For the text-containing cell, return its midpoint in (x, y) coordinate format. 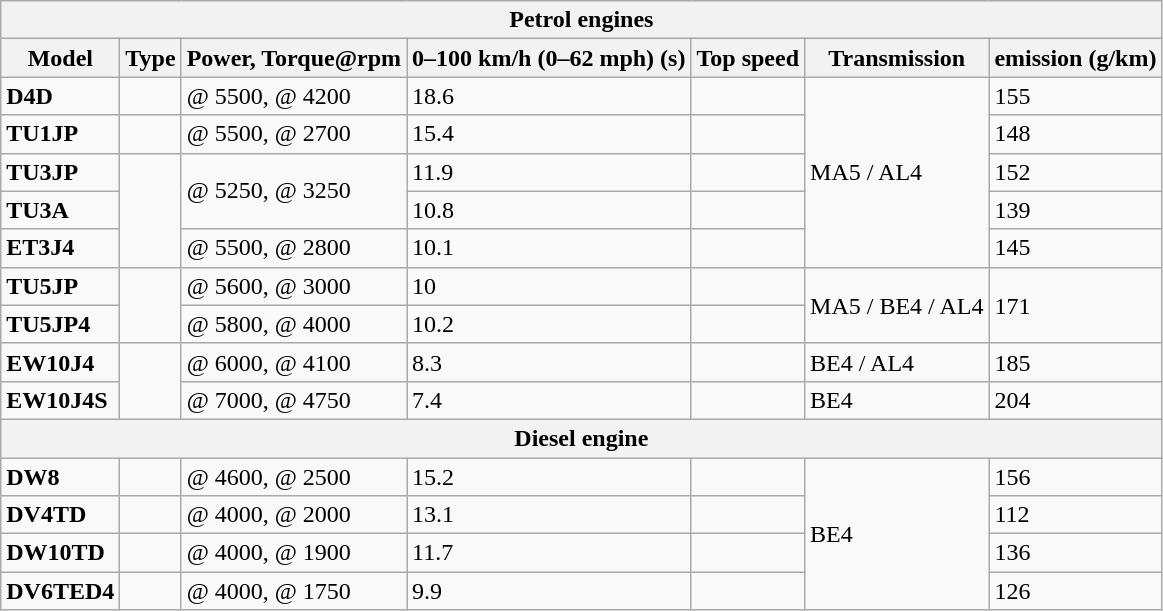
9.9 (549, 591)
@ 7000, @ 4750 (294, 400)
@ 5600, @ 3000 (294, 286)
@ 5500, @ 2800 (294, 248)
185 (1076, 362)
11.9 (549, 172)
7.4 (549, 400)
10 (549, 286)
Transmission (897, 58)
TU5JP (60, 286)
171 (1076, 305)
ET3J4 (60, 248)
DV6TED4 (60, 591)
8.3 (549, 362)
TU1JP (60, 134)
TU5JP4 (60, 324)
EW10J4 (60, 362)
DW10TD (60, 553)
148 (1076, 134)
126 (1076, 591)
TU3JP (60, 172)
@ 6000, @ 4100 (294, 362)
Type (150, 58)
@ 4600, @ 2500 (294, 477)
Diesel engine (582, 438)
145 (1076, 248)
10.8 (549, 210)
136 (1076, 553)
0–100 km/h (0–62 mph) (s) (549, 58)
emission (g/km) (1076, 58)
112 (1076, 515)
@ 4000, @ 1750 (294, 591)
@ 4000, @ 1900 (294, 553)
Model (60, 58)
MA5 / AL4 (897, 172)
Power, Torque@rpm (294, 58)
@ 5250, @ 3250 (294, 191)
@ 5800, @ 4000 (294, 324)
10.1 (549, 248)
155 (1076, 96)
D4D (60, 96)
152 (1076, 172)
TU3A (60, 210)
11.7 (549, 553)
Top speed (748, 58)
13.1 (549, 515)
10.2 (549, 324)
@ 5500, @ 2700 (294, 134)
@ 5500, @ 4200 (294, 96)
EW10J4S (60, 400)
Petrol engines (582, 20)
DV4TD (60, 515)
DW8 (60, 477)
204 (1076, 400)
139 (1076, 210)
BE4 / AL4 (897, 362)
156 (1076, 477)
15.2 (549, 477)
18.6 (549, 96)
@ 4000, @ 2000 (294, 515)
15.4 (549, 134)
MA5 / BE4 / AL4 (897, 305)
